For the text-containing cell, return its midpoint in [X, Y] coordinate format. 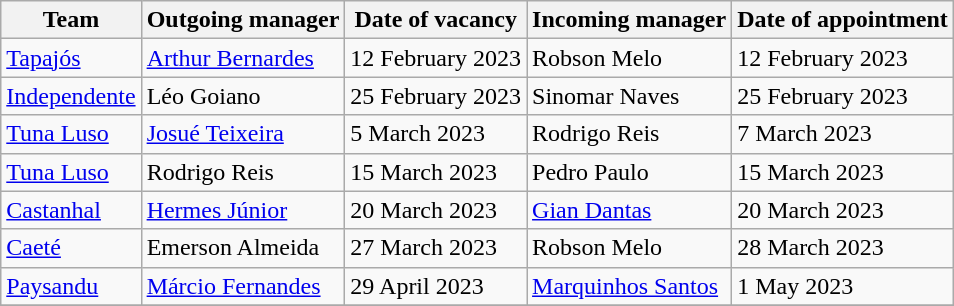
Pedro Paulo [630, 172]
Gian Dantas [630, 210]
Independente [71, 96]
Date of vacancy [436, 20]
Caeté [71, 248]
1 May 2023 [843, 286]
Outgoing manager [243, 20]
7 March 2023 [843, 134]
Emerson Almeida [243, 248]
Date of appointment [843, 20]
Incoming manager [630, 20]
Marquinhos Santos [630, 286]
Paysandu [71, 286]
Team [71, 20]
Márcio Fernandes [243, 286]
Hermes Júnior [243, 210]
Arthur Bernardes [243, 58]
Sinomar Naves [630, 96]
Léo Goiano [243, 96]
29 April 2023 [436, 286]
Josué Teixeira [243, 134]
Tapajós [71, 58]
28 March 2023 [843, 248]
27 March 2023 [436, 248]
Castanhal [71, 210]
5 March 2023 [436, 134]
